From the cell containing the given text, extract its center point as [X, Y] coordinate. 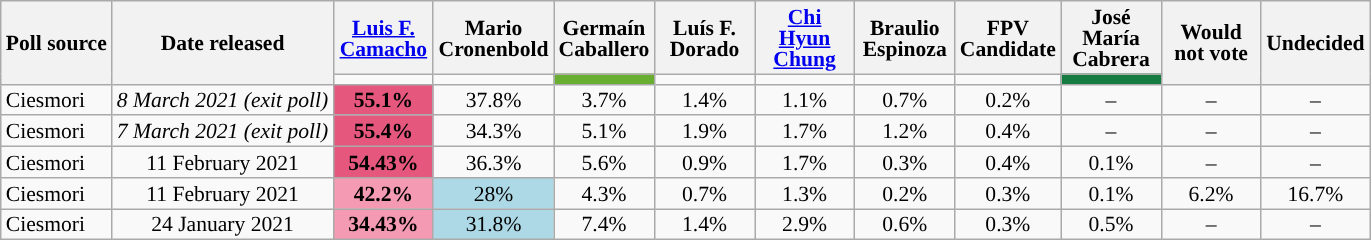
36.3% [493, 162]
Chi HyunChung [805, 38]
FPV Candidate [1008, 38]
Undecided [1315, 42]
8 March 2021 (exit poll) [223, 100]
2.9% [805, 224]
34.43% [383, 224]
7.4% [604, 224]
Would not vote [1211, 42]
6.2% [1211, 194]
Luis F.Camacho [383, 38]
José María Cabrera [1111, 38]
34.3% [493, 132]
7 March 2021 (exit poll) [223, 132]
4.3% [604, 194]
0.9% [704, 162]
Germaín Caballero [604, 38]
5.1% [604, 132]
37.8% [493, 100]
0.5% [1111, 224]
3.7% [604, 100]
16.7% [1315, 194]
0.6% [905, 224]
24 January 2021 [223, 224]
55.4% [383, 132]
54.43% [383, 162]
Braulio Espinoza [905, 38]
Luís F. Dorado [704, 38]
1.9% [704, 132]
Date released [223, 42]
1.1% [805, 100]
28% [493, 194]
Mario Cronenbold [493, 38]
1.2% [905, 132]
Poll source [56, 42]
31.8% [493, 224]
1.3% [805, 194]
55.1% [383, 100]
5.6% [604, 162]
42.2% [383, 194]
